Provide the (X, Y) coordinate of the cell's center where the given text is located.  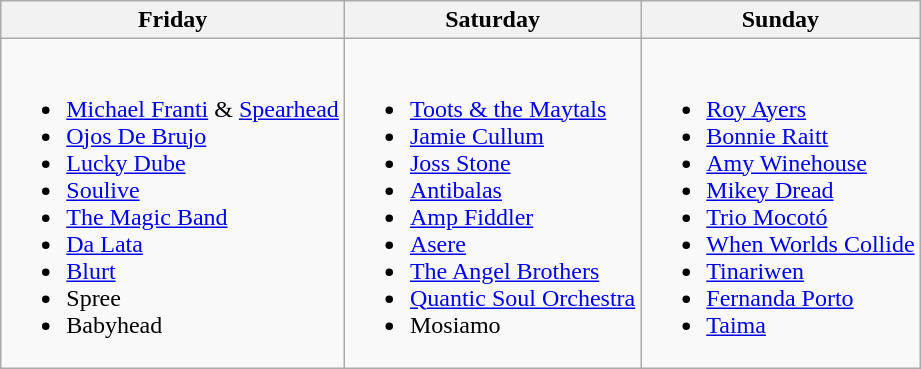
Roy AyersBonnie RaittAmy WinehouseMikey DreadTrio MocotóWhen Worlds CollideTinariwenFernanda PortoTaima (780, 204)
Michael Franti & SpearheadOjos De BrujoLucky DubeSouliveThe Magic BandDa LataBlurtSpreeBabyhead (173, 204)
Saturday (492, 20)
Sunday (780, 20)
Toots & the MaytalsJamie CullumJoss StoneAntibalasAmp FiddlerAsereThe Angel BrothersQuantic Soul OrchestraMosiamo (492, 204)
Friday (173, 20)
